Return [x, y] of the center of cell containing provided text 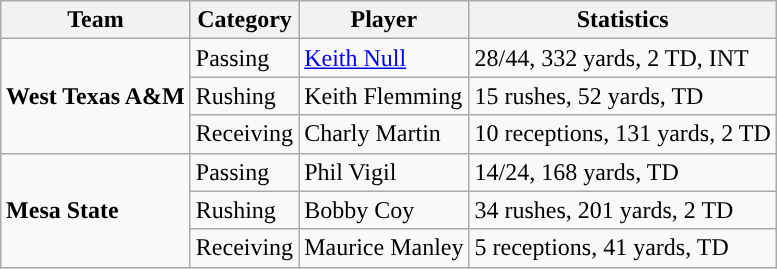
Statistics [622, 20]
Phil Vigil [384, 172]
Category [244, 20]
14/24, 168 yards, TD [622, 172]
West Texas A&M [96, 96]
5 receptions, 41 yards, TD [622, 248]
10 receptions, 131 yards, 2 TD [622, 134]
Charly Martin [384, 134]
Mesa State [96, 210]
15 rushes, 52 yards, TD [622, 96]
Bobby Coy [384, 210]
Team [96, 20]
28/44, 332 yards, 2 TD, INT [622, 58]
Player [384, 20]
34 rushes, 201 yards, 2 TD [622, 210]
Maurice Manley [384, 248]
Keith Null [384, 58]
Keith Flemming [384, 96]
